Detect which cell encompasses the target text, then output its (x, y) center coordinate. 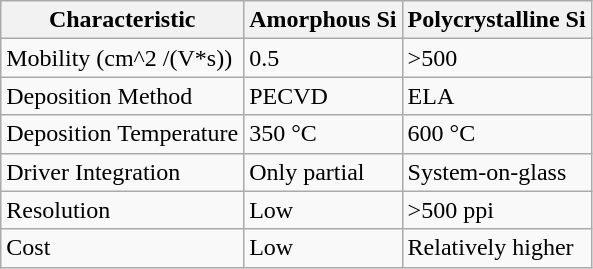
Deposition Temperature (122, 134)
ELA (496, 96)
>500 ppi (496, 210)
Mobility (cm^2 /(V*s)) (122, 58)
Polycrystalline Si (496, 20)
Deposition Method (122, 96)
0.5 (323, 58)
Characteristic (122, 20)
System-on-glass (496, 172)
>500 (496, 58)
Only partial (323, 172)
600 °C (496, 134)
Cost (122, 248)
Driver Integration (122, 172)
PECVD (323, 96)
Resolution (122, 210)
Relatively higher (496, 248)
350 °C (323, 134)
Amorphous Si (323, 20)
